Return [x, y] of the center of cell containing provided text 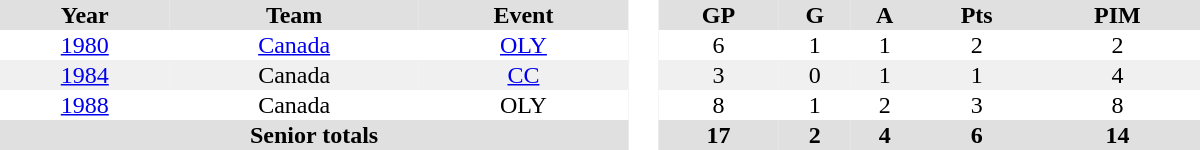
CC [524, 75]
PIM [1118, 15]
14 [1118, 135]
1984 [85, 75]
G [815, 15]
17 [718, 135]
1988 [85, 105]
GP [718, 15]
0 [815, 75]
Team [294, 15]
A [885, 15]
Year [85, 15]
1980 [85, 45]
Senior totals [314, 135]
Pts [976, 15]
Event [524, 15]
